Locate the cell with the specified text and output its (x, y) center coordinate. 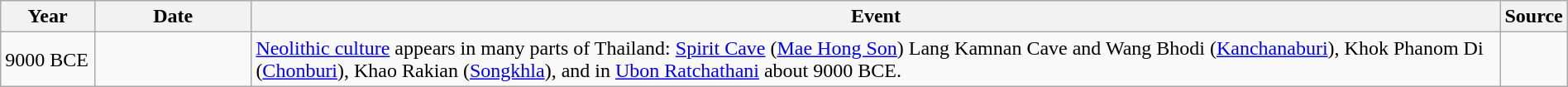
Event (876, 17)
Year (48, 17)
9000 BCE (48, 60)
Source (1533, 17)
Date (172, 17)
